Output the [X, Y] coordinate of the center of the cell containing the given text.  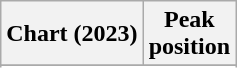
Chart (2023) [72, 34]
Peakposition [189, 34]
